Identify which cell holds the provided text, then report its (x, y) central coordinate. 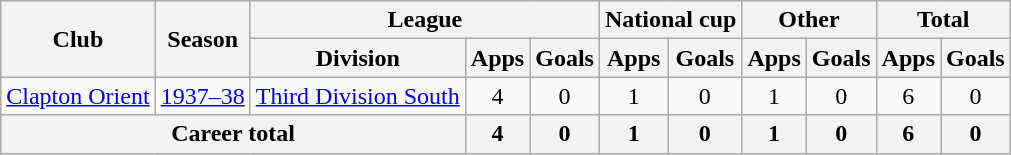
1937–38 (202, 96)
Third Division South (358, 96)
League (424, 20)
Division (358, 58)
Club (78, 39)
Career total (234, 134)
Season (202, 39)
Other (809, 20)
National cup (670, 20)
Total (943, 20)
Clapton Orient (78, 96)
